Scan for the cell matching the given text and deliver its (X, Y) coordinate at center. 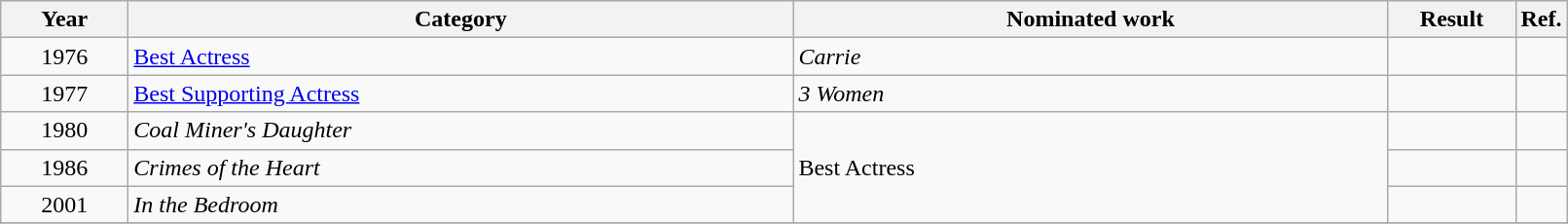
3 Women (1090, 93)
Best Supporting Actress (461, 93)
2001 (64, 205)
Category (461, 19)
1986 (64, 168)
Crimes of the Heart (461, 168)
Carrie (1090, 56)
Coal Miner's Daughter (461, 131)
1976 (64, 56)
1977 (64, 93)
Ref. (1542, 19)
Nominated work (1090, 19)
Result (1452, 19)
Year (64, 19)
In the Bedroom (461, 205)
1980 (64, 131)
